Detect which cell encompasses the target text, then output its (x, y) center coordinate. 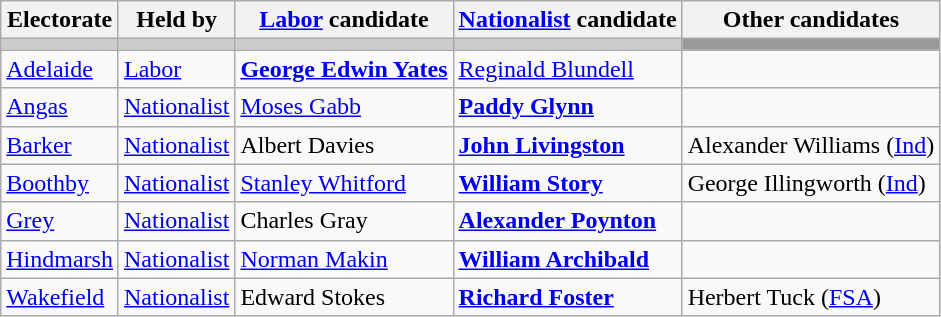
Wakefield (60, 297)
Charles Gray (344, 221)
Paddy Glynn (568, 107)
Angas (60, 107)
Labor (176, 69)
Alexander Williams (Ind) (811, 145)
Held by (176, 20)
Grey (60, 221)
Richard Foster (568, 297)
Reginald Blundell (568, 69)
Boothby (60, 183)
Barker (60, 145)
Stanley Whitford (344, 183)
John Livingston (568, 145)
Moses Gabb (344, 107)
Nationalist candidate (568, 20)
Herbert Tuck (FSA) (811, 297)
Hindmarsh (60, 259)
Labor candidate (344, 20)
George Edwin Yates (344, 69)
Albert Davies (344, 145)
George Illingworth (Ind) (811, 183)
Norman Makin (344, 259)
William Story (568, 183)
Alexander Poynton (568, 221)
William Archibald (568, 259)
Other candidates (811, 20)
Edward Stokes (344, 297)
Electorate (60, 20)
Adelaide (60, 69)
